Locate the cell with the specified text and output its [x, y] center coordinate. 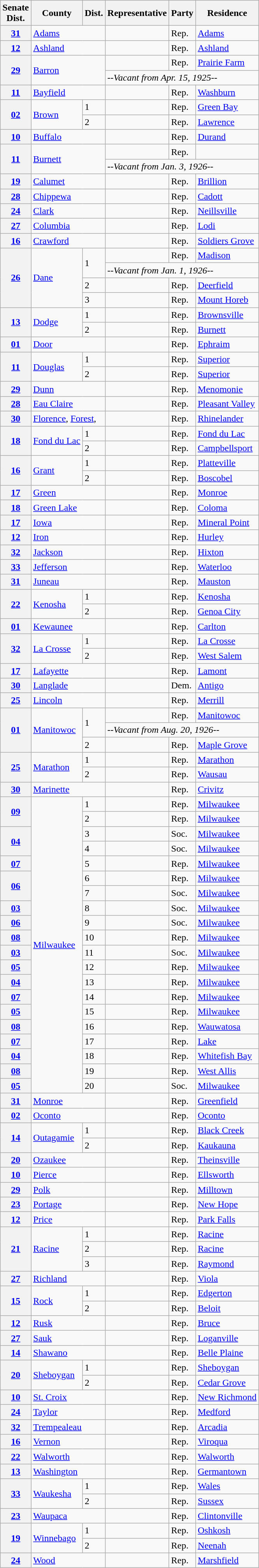
Soldiers Grove [227, 241]
Genoa City [227, 611]
Greenfield [227, 1101]
Park Falls [227, 1219]
Bayfield [68, 92]
Grant [57, 471]
Mineral Point [227, 522]
Clark [68, 211]
Washington [68, 1471]
Brown [57, 115]
Rock [57, 1301]
Carlton [227, 626]
Eau Claire [68, 404]
Mount Horeb [227, 300]
Green Lake [68, 508]
New Hope [227, 1205]
Chippewa [68, 196]
Winnebago [57, 1538]
Wood [68, 1560]
Wausau [227, 774]
Waupaca [68, 1516]
Party [182, 13]
West Salem [227, 656]
9 [94, 923]
Lamont [227, 670]
--Vacant from Aug. 20, 1926-- [182, 730]
Rhinelander [227, 418]
Madison [227, 256]
Brownsville [227, 315]
Cedar Grove [227, 1383]
Viroqua [227, 1442]
Neillsville [227, 211]
Mauston [227, 582]
Loganville [227, 1338]
Kaukauna [227, 1145]
Brillion [227, 181]
Milltown [227, 1190]
Boscobel [227, 478]
Black Creek [227, 1130]
Wales [227, 1486]
Marshfield [227, 1560]
Viola [227, 1279]
Wauwatosa [227, 1027]
Waukesha [57, 1494]
--Vacant from Jan. 1, 1926-- [182, 270]
Lafayette [68, 670]
Shawano [68, 1353]
Oshkosh [227, 1531]
Dane [57, 278]
Portage [68, 1205]
Outagamie [57, 1138]
New Richmond [227, 1397]
Green [68, 493]
Washburn [227, 92]
Dem. [182, 686]
Arcadia [227, 1427]
Door [68, 344]
Polk [68, 1190]
Barron [68, 70]
Platteville [227, 463]
Whitefish Bay [227, 1056]
Hurley [227, 537]
Douglas [57, 367]
Clintonville [227, 1516]
Lincoln [68, 700]
West Allis [227, 1071]
Hixton [227, 552]
Sussex [227, 1501]
Coloma [227, 508]
Jackson [68, 552]
Florence, Forest, [68, 418]
St. Croix [68, 1397]
Raymond [227, 1264]
Crivitz [227, 789]
Ozaukee [68, 1160]
Ellsworth [227, 1175]
Residence [227, 13]
Columbia [68, 226]
Merrill [227, 700]
Pierce [68, 1175]
SenateDist. [16, 13]
Buffalo [68, 137]
Pleasant Valley [227, 404]
Rusk [68, 1323]
Cadott [227, 196]
Maple Grove [227, 745]
Dunn [68, 389]
--Vacant from Jan. 3, 1926-- [182, 166]
Ephraim [227, 344]
09 [16, 811]
Menomonie [227, 389]
Dodge [57, 322]
7 [94, 893]
Bruce [227, 1323]
Lodi [227, 226]
21 [16, 1249]
Iron [68, 537]
Deerfield [227, 285]
Price [68, 1219]
6 [94, 878]
Neenah [227, 1545]
Langlade [68, 686]
Marinette [68, 789]
Jefferson [68, 567]
Beloit [227, 1308]
4 [94, 848]
Campbellsport [227, 448]
Lawrence [227, 122]
Iowa [68, 522]
County [57, 13]
5 [94, 863]
Juneau [68, 582]
Prairie Farm [227, 63]
Edgerton [227, 1293]
Richland [68, 1279]
Sauk [68, 1338]
Belle Plaine [227, 1353]
Crawford [68, 241]
Vernon [68, 1442]
Durand [227, 137]
Trempealeau [68, 1427]
Taylor [68, 1412]
Medford [227, 1412]
Dist. [94, 13]
Representative [137, 13]
Calumet [68, 181]
Antigo [227, 686]
Germantown [227, 1471]
Waterloo [227, 567]
Lake [227, 1041]
--Vacant from Apr. 15, 1925-- [182, 78]
26 [16, 278]
Theinsville [227, 1160]
Kewaunee [68, 626]
8 [94, 908]
Green Bay [227, 107]
